Locate the cell with the specified text and output its (X, Y) center coordinate. 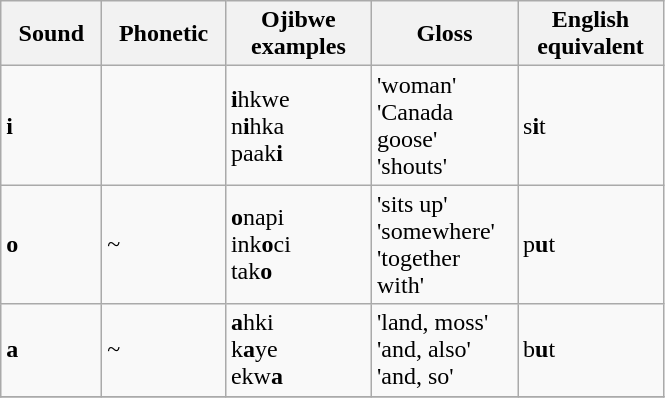
'sits up' 'somewhere' 'together with' (444, 244)
ahkikayeekwa (298, 350)
put (591, 244)
sit (591, 126)
Sound (52, 34)
onapiinkocitako (298, 244)
'land, moss' 'and, also' 'and, so' (444, 350)
ihkwenihkapaaki (298, 126)
Phonetic (164, 34)
a (52, 350)
English equivalent (591, 34)
Gloss (444, 34)
but (591, 350)
'woman' 'Canada goose' 'shouts' (444, 126)
i (52, 126)
o (52, 244)
Ojibwe examples (298, 34)
